Locate the cell with the specified text and output its [x, y] center coordinate. 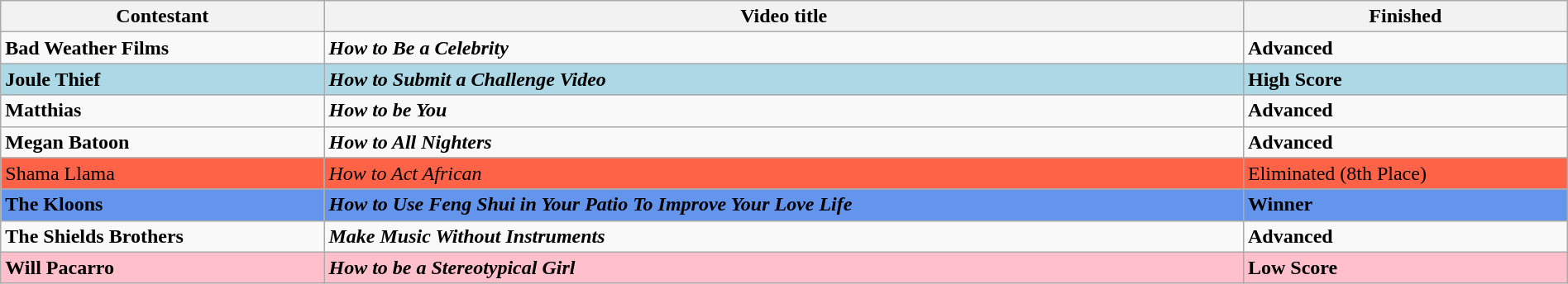
How to Act African [784, 173]
How to Submit a Challenge Video [784, 79]
Winner [1405, 205]
How to be a Stereotypical Girl [784, 267]
Bad Weather Films [162, 48]
Megan Batoon [162, 142]
Make Music Without Instruments [784, 236]
Matthias [162, 111]
How to Be a Celebrity [784, 48]
How to be You [784, 111]
High Score [1405, 79]
Will Pacarro [162, 267]
Joule Thief [162, 79]
The Shields Brothers [162, 236]
Video title [784, 17]
Low Score [1405, 267]
Finished [1405, 17]
How to All Nighters [784, 142]
Contestant [162, 17]
Shama Llama [162, 173]
The Kloons [162, 205]
How to Use Feng Shui in Your Patio To Improve Your Love Life [784, 205]
Eliminated (8th Place) [1405, 173]
